Search for the cell housing the specified text and yield its (x, y) center coordinate. 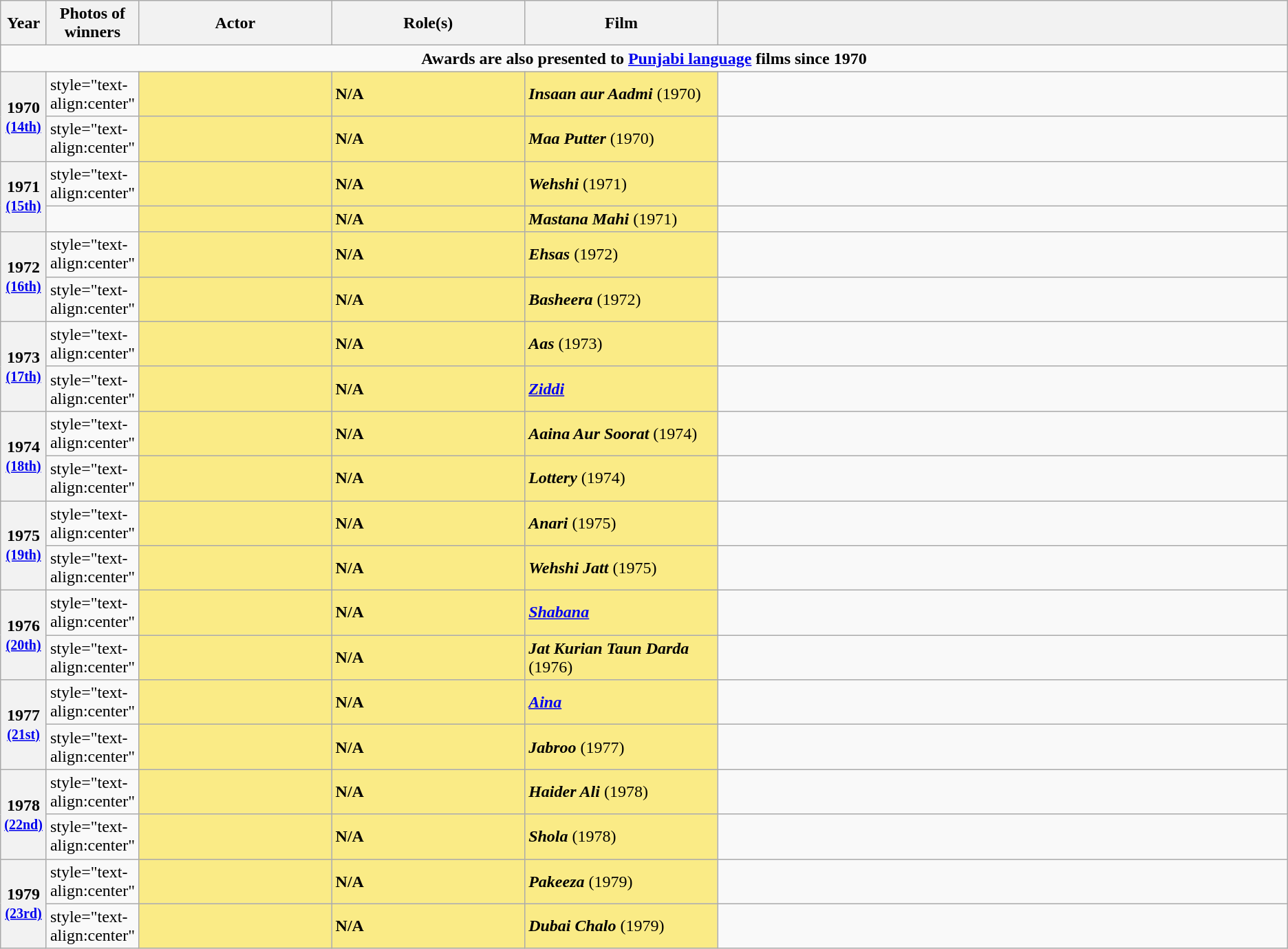
Ziddi (622, 388)
Jat Kurian Taun Darda (1976) (622, 658)
1978 (22nd) (23, 814)
Wehshi Jatt (1975) (622, 568)
Maa Putter (1970) (622, 139)
1979 (23rd) (23, 904)
1972 (16th) (23, 277)
Anari (1975) (622, 523)
Year (23, 23)
Aaina Aur Soorat (1974) (622, 434)
1970 (14th) (23, 116)
Shabana (622, 612)
Film (622, 23)
1973 (17th) (23, 366)
Awards are also presented to Punjabi language films since 1970 (644, 58)
Shola (1978) (622, 837)
Jabroo (1977) (622, 747)
Dubai Chalo (1979) (622, 926)
Ehsas (1972) (622, 255)
1974 (18th) (23, 456)
1976 (20th) (23, 635)
Basheera (1972) (622, 299)
Lottery (1974) (622, 478)
1975 (19th) (23, 546)
Aas (1973) (622, 344)
Mastana Mahi (1971) (622, 219)
Pakeeza (1979) (622, 881)
Insaan aur Aadmi (1970) (622, 94)
Aina (622, 702)
Role(s) (428, 23)
1977 (21st) (23, 725)
Photos of winners (92, 23)
Actor (235, 23)
Haider Ali (1978) (622, 791)
Wehshi (1971) (622, 183)
1971 (15th) (23, 197)
